Scan for the cell matching the given text and deliver its [X, Y] coordinate at center. 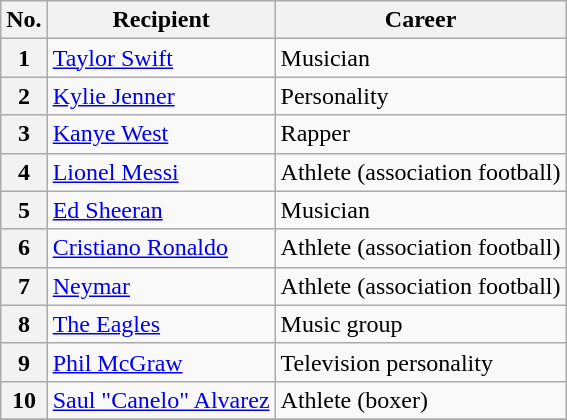
Taylor Swift [161, 58]
1 [24, 58]
Phil McGraw [161, 362]
3 [24, 134]
Cristiano Ronaldo [161, 248]
Music group [420, 324]
Personality [420, 96]
6 [24, 248]
9 [24, 362]
The Eagles [161, 324]
Rapper [420, 134]
8 [24, 324]
Kanye West [161, 134]
Career [420, 20]
4 [24, 172]
Television personality [420, 362]
Kylie Jenner [161, 96]
7 [24, 286]
10 [24, 400]
Athlete (boxer) [420, 400]
Neymar [161, 286]
Lionel Messi [161, 172]
Ed Sheeran [161, 210]
5 [24, 210]
Recipient [161, 20]
2 [24, 96]
No. [24, 20]
Saul "Canelo" Alvarez [161, 400]
